For the text-containing cell, return its midpoint in (X, Y) coordinate format. 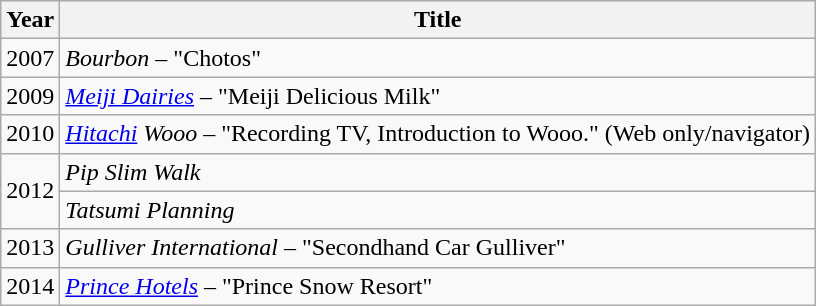
2012 (30, 191)
Title (438, 20)
Hitachi Wooo – "Recording TV, Introduction to Wooo." (Web only/navigator) (438, 134)
2009 (30, 96)
2010 (30, 134)
Pip Slim Walk (438, 172)
Bourbon – "Chotos" (438, 58)
2013 (30, 248)
2007 (30, 58)
Meiji Dairies – "Meiji Delicious Milk" (438, 96)
Prince Hotels – "Prince Snow Resort" (438, 286)
Gulliver International – "Secondhand Car Gulliver" (438, 248)
2014 (30, 286)
Year (30, 20)
Tatsumi Planning (438, 210)
